Identify which cell holds the provided text, then report its (x, y) central coordinate. 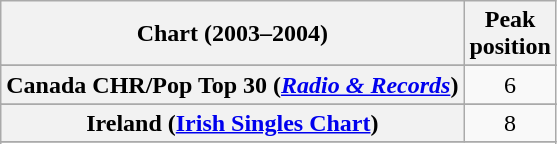
8 (510, 123)
Chart (2003–2004) (232, 34)
Canada CHR/Pop Top 30 (Radio & Records) (232, 85)
Peakposition (510, 34)
6 (510, 85)
Ireland (Irish Singles Chart) (232, 123)
